From the cell containing the given text, extract its center point as [x, y] coordinate. 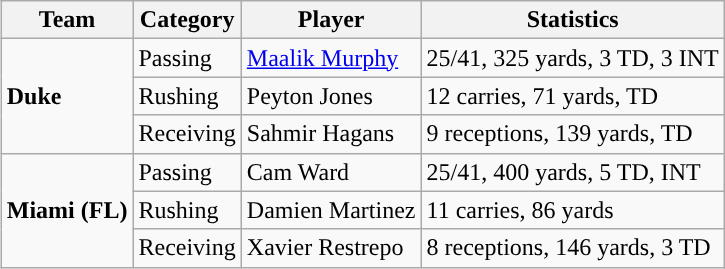
Statistics [572, 20]
9 receptions, 139 yards, TD [572, 134]
Damien Martinez [331, 210]
Category [187, 20]
Maalik Murphy [331, 58]
Xavier Restrepo [331, 248]
Player [331, 20]
11 carries, 86 yards [572, 210]
Duke [67, 96]
25/41, 400 yards, 5 TD, INT [572, 172]
12 carries, 71 yards, TD [572, 96]
Miami (FL) [67, 210]
Sahmir Hagans [331, 134]
Cam Ward [331, 172]
25/41, 325 yards, 3 TD, 3 INT [572, 58]
8 receptions, 146 yards, 3 TD [572, 248]
Peyton Jones [331, 96]
Team [67, 20]
